From the cell containing the given text, extract its center point as (X, Y) coordinate. 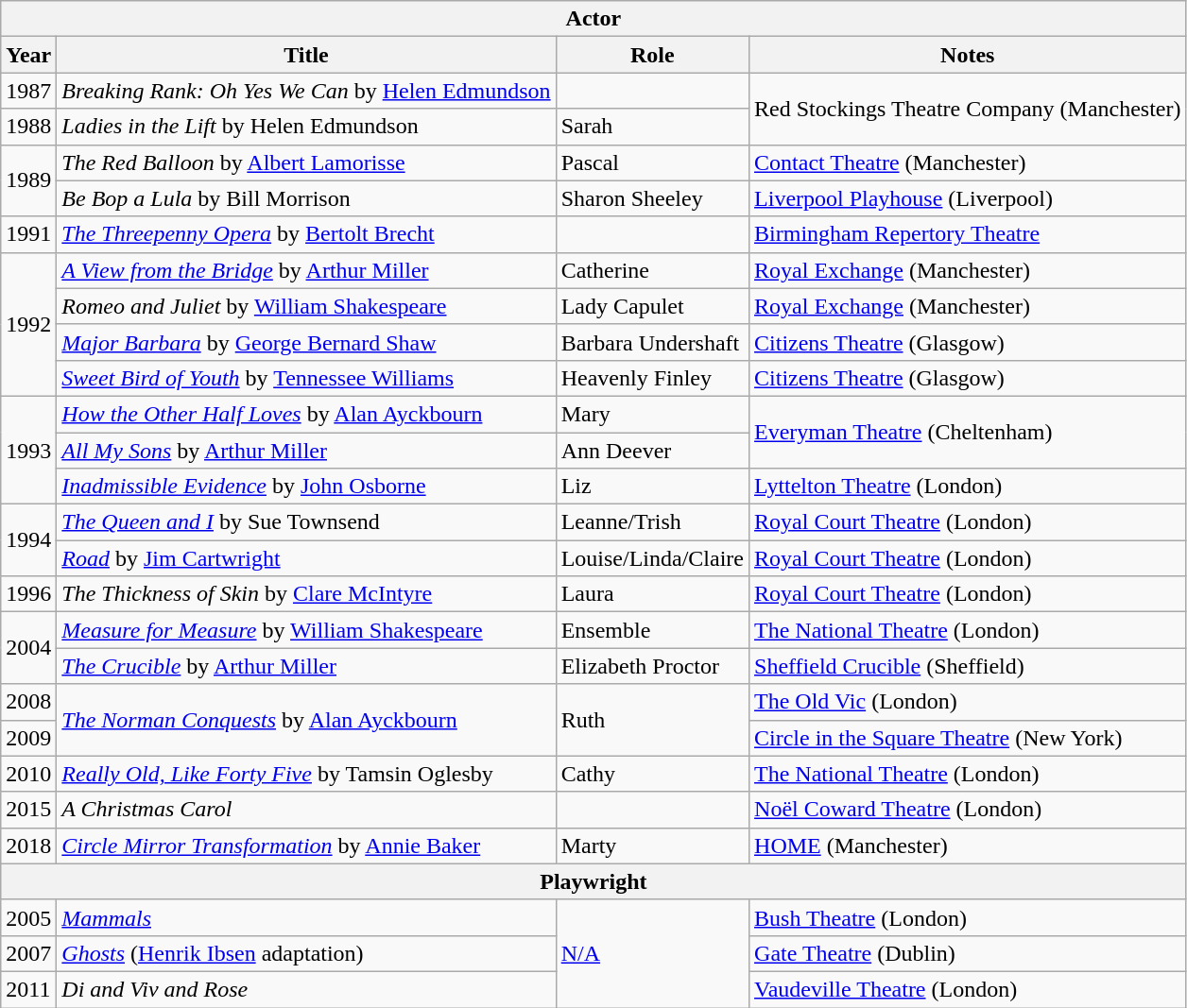
The Old Vic (London) (968, 702)
Laura (652, 594)
Sarah (652, 127)
Ensemble (652, 630)
Lyttelton Theatre (London) (968, 487)
2009 (28, 738)
Major Barbara by George Bernard Shaw (306, 342)
Role (652, 55)
Circle Mirror Transformation by Annie Baker (306, 846)
Ghosts (Henrik Ibsen adaptation) (306, 953)
Sheffield Crucible (Sheffield) (968, 666)
Ladies in the Lift by Helen Edmundson (306, 127)
Ruth (652, 720)
2011 (28, 989)
Measure for Measure by William Shakespeare (306, 630)
1991 (28, 234)
Elizabeth Proctor (652, 666)
The Thickness of Skin by Clare McIntyre (306, 594)
Really Old, Like Forty Five by Tamsin Oglesby (306, 774)
1993 (28, 450)
Sharon Sheeley (652, 198)
Year (28, 55)
HOME (Manchester) (968, 846)
2005 (28, 917)
Gate Theatre (Dublin) (968, 953)
2004 (28, 648)
2007 (28, 953)
1994 (28, 540)
Playwright (593, 881)
Leanne/Trish (652, 522)
Di and Viv and Rose (306, 989)
Liverpool Playhouse (Liverpool) (968, 198)
The Queen and I by Sue Townsend (306, 522)
2010 (28, 774)
Liz (652, 487)
Ann Deever (652, 451)
2015 (28, 810)
Catherine (652, 270)
Romeo and Juliet by William Shakespeare (306, 306)
Mary (652, 414)
1992 (28, 324)
Lady Capulet (652, 306)
The Crucible by Arthur Miller (306, 666)
Mammals (306, 917)
Noël Coward Theatre (London) (968, 810)
Be Bop a Lula by Bill Morrison (306, 198)
Title (306, 55)
Louise/Linda/Claire (652, 558)
The Threepenny Opera by Bertolt Brecht (306, 234)
Actor (593, 19)
1988 (28, 127)
Vaudeville Theatre (London) (968, 989)
Road by Jim Cartwright (306, 558)
Breaking Rank: Oh Yes We Can by Helen Edmundson (306, 91)
2008 (28, 702)
Birmingham Repertory Theatre (968, 234)
Pascal (652, 162)
1989 (28, 180)
Barbara Undershaft (652, 342)
Cathy (652, 774)
All My Sons by Arthur Miller (306, 451)
Marty (652, 846)
A Christmas Carol (306, 810)
Inadmissible Evidence by John Osborne (306, 487)
Red Stockings Theatre Company (Manchester) (968, 109)
Bush Theatre (London) (968, 917)
Contact Theatre (Manchester) (968, 162)
A View from the Bridge by Arthur Miller (306, 270)
Notes (968, 55)
1996 (28, 594)
Everyman Theatre (Cheltenham) (968, 432)
Heavenly Finley (652, 378)
Sweet Bird of Youth by Tennessee Williams (306, 378)
N/A (652, 953)
The Red Balloon by Albert Lamorisse (306, 162)
1987 (28, 91)
2018 (28, 846)
The Norman Conquests by Alan Ayckbourn (306, 720)
How the Other Half Loves by Alan Ayckbourn (306, 414)
Circle in the Square Theatre (New York) (968, 738)
